Extract the [X, Y] coordinate from the center of the cell holding the provided text.  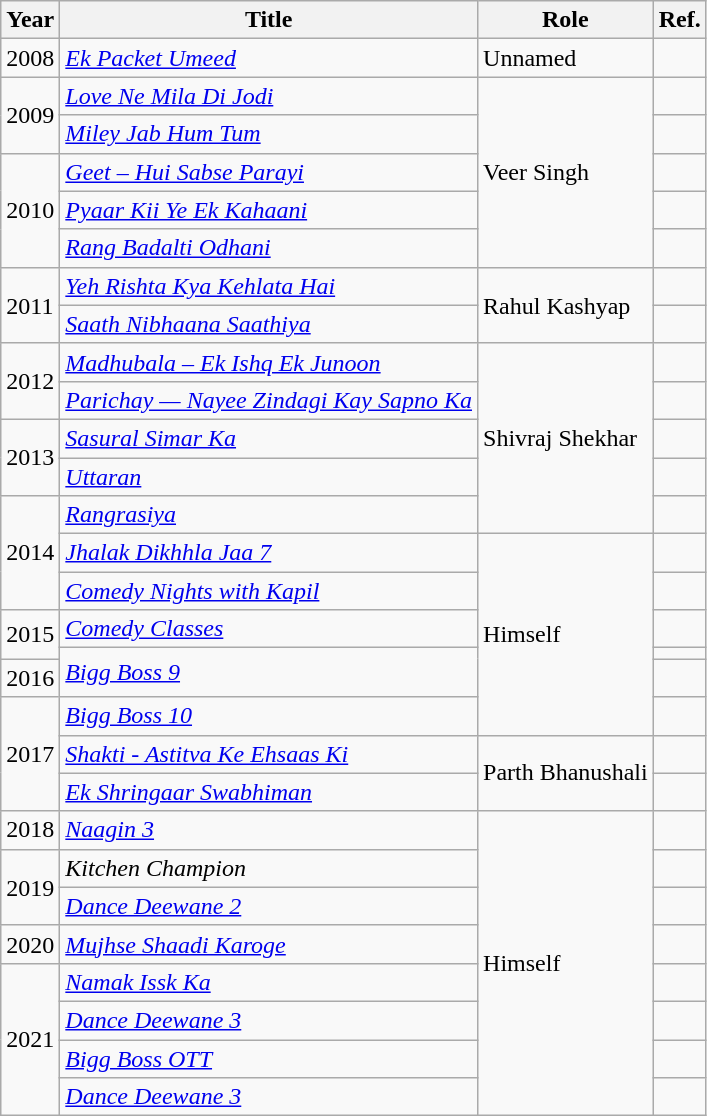
2012 [30, 381]
Bigg Boss 10 [269, 716]
Dance Deewane 2 [269, 906]
2009 [30, 115]
2018 [30, 830]
Unnamed [566, 58]
Rangrasiya [269, 515]
2017 [30, 754]
Namak Issk Ka [269, 982]
Yeh Rishta Kya Kehlata Hai [269, 286]
Jhalak Dikhhla Jaa 7 [269, 553]
Miley Jab Hum Tum [269, 134]
2014 [30, 553]
2015 [30, 634]
Ref. [680, 20]
Parichay — Nayee Zindagi Kay Sapno Ka [269, 400]
Ek Shringaar Swabhiman [269, 792]
Shakti - Astitva Ke Ehsaas Ki [269, 754]
Shivraj Shekhar [566, 438]
Ek Packet Umeed [269, 58]
2008 [30, 58]
2020 [30, 944]
2016 [30, 678]
Saath Nibhaana Saathiya [269, 324]
Love Ne Mila Di Jodi [269, 96]
Madhubala – Ek Ishq Ek Junoon [269, 362]
2021 [30, 1039]
Mujhse Shaadi Karoge [269, 944]
Pyaar Kii Ye Ek Kahaani [269, 210]
Geet – Hui Sabse Parayi [269, 172]
Uttaran [269, 477]
Comedy Classes [269, 629]
Title [269, 20]
Kitchen Champion [269, 868]
2019 [30, 887]
2013 [30, 457]
Rahul Kashyap [566, 305]
Year [30, 20]
2010 [30, 210]
Sasural Simar Ka [269, 438]
Naagin 3 [269, 830]
Parth Bhanushali [566, 773]
Role [566, 20]
Comedy Nights with Kapil [269, 591]
Bigg Boss 9 [269, 672]
Bigg Boss OTT [269, 1059]
2011 [30, 305]
Rang Badalti Odhani [269, 248]
Veer Singh [566, 172]
